From the cell containing the given text, extract its center point as (X, Y) coordinate. 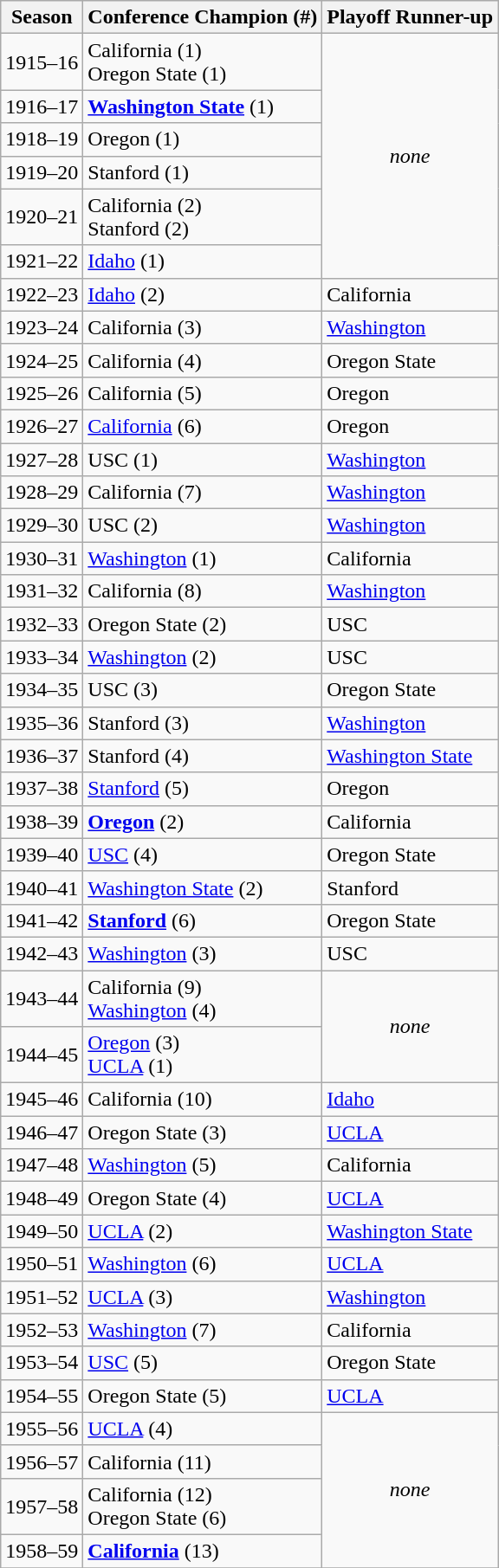
1955–56 (42, 1429)
1932–33 (42, 624)
1919–20 (42, 172)
1940–41 (42, 887)
USC (1) (203, 460)
1936–37 (42, 756)
1927–28 (42, 460)
1915–16 (42, 62)
Washington (7) (203, 1330)
1930–31 (42, 558)
1954–55 (42, 1396)
California (6) (203, 426)
California (5) (203, 393)
Oregon (2) (203, 822)
1956–57 (42, 1462)
1945–46 (42, 1100)
1925–26 (42, 393)
1920–21 (42, 216)
1933–34 (42, 657)
1950–51 (42, 1264)
1928–29 (42, 493)
California (2) Stanford (2) (203, 216)
Washington State (1) (203, 106)
Conference Champion (#) (203, 17)
UCLA (4) (203, 1429)
Stanford (5) (203, 789)
California (10) (203, 1100)
1923–24 (42, 327)
USC (5) (203, 1363)
USC (2) (203, 526)
Oregon State (3) (203, 1132)
1958–59 (42, 1551)
1935–36 (42, 723)
1941–42 (42, 920)
USC (4) (203, 855)
1943–44 (42, 997)
1924–25 (42, 360)
1957–58 (42, 1507)
California (3) (203, 327)
California (11) (203, 1462)
Season (42, 17)
1931–32 (42, 591)
1939–40 (42, 855)
1944–45 (42, 1055)
Washington (6) (203, 1264)
Stanford (411, 887)
UCLA (2) (203, 1231)
1929–30 (42, 526)
Washington (5) (203, 1165)
Stanford (3) (203, 723)
Playoff Runner-up (411, 17)
1938–39 (42, 822)
1918–19 (42, 139)
Washington (3) (203, 953)
1951–52 (42, 1297)
1922–23 (42, 294)
Oregon State (5) (203, 1396)
1937–38 (42, 789)
California (8) (203, 591)
Oregon State (4) (203, 1198)
1916–17 (42, 106)
Oregon (1) (203, 139)
California (9) Washington (4) (203, 997)
Stanford (6) (203, 920)
Idaho (411, 1100)
Washington (1) (203, 558)
Oregon State (2) (203, 624)
Idaho (2) (203, 294)
Washington State (2) (203, 887)
Stanford (4) (203, 756)
Oregon (3) UCLA (1) (203, 1055)
1948–49 (42, 1198)
UCLA (3) (203, 1297)
California (12) Oregon State (6) (203, 1507)
California (7) (203, 493)
USC (3) (203, 690)
Idaho (1) (203, 261)
Stanford (1) (203, 172)
Washington (2) (203, 657)
1949–50 (42, 1231)
1934–35 (42, 690)
1947–48 (42, 1165)
1953–54 (42, 1363)
1942–43 (42, 953)
1921–22 (42, 261)
1926–27 (42, 426)
California (13) (203, 1551)
California (4) (203, 360)
California (1) Oregon State (1) (203, 62)
1952–53 (42, 1330)
1946–47 (42, 1132)
